Provide the (x, y) coordinate of the cell's center where the given text is located.  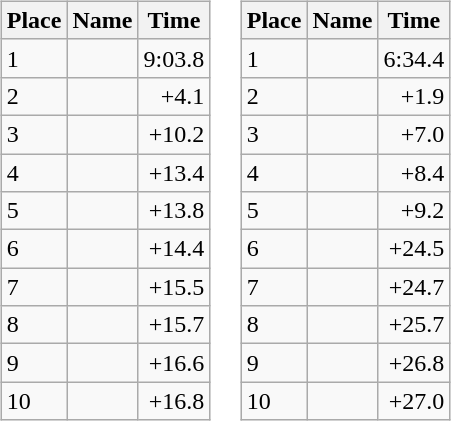
+15.7 (174, 325)
+24.5 (414, 249)
+8.4 (414, 173)
+25.7 (414, 325)
+10.2 (174, 134)
9:03.8 (174, 58)
+7.0 (414, 134)
+4.1 (174, 96)
+16.6 (174, 363)
6:34.4 (414, 58)
+16.8 (174, 401)
+9.2 (414, 211)
+27.0 (414, 401)
+15.5 (174, 287)
+26.8 (414, 363)
+13.8 (174, 211)
+13.4 (174, 173)
+1.9 (414, 96)
+14.4 (174, 249)
+24.7 (414, 287)
